Capture the cell that displays the provided text and extract its (x, y) central coordinate. 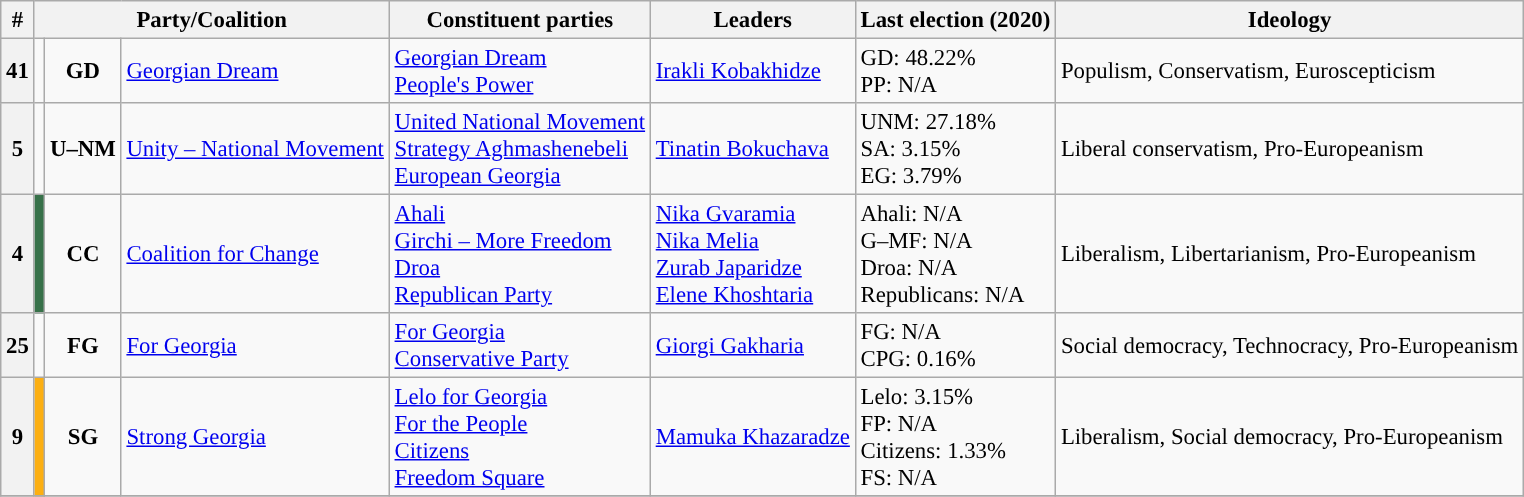
Lelo for GeorgiaFor the PeopleCitizensFreedom Square (520, 438)
Giorgi Gakharia (752, 346)
FG (83, 346)
Georgian Dream (255, 72)
UNM: 27.18%SA: 3.15%EG: 3.79% (955, 149)
Georgian DreamPeople's Power (520, 72)
Tinatin Bokuchava (752, 149)
Liberal conservatism, Pro-Europeanism (1290, 149)
Unity – National Movement (255, 149)
9 (18, 438)
FG: N/ACPG: 0.16% (955, 346)
Constituent parties (520, 20)
Liberalism, Social democracy, Pro-Europeanism (1290, 438)
U–NM (83, 149)
Liberalism, Libertarianism, Pro-Europeanism (1290, 254)
Coalition for Change (255, 254)
For GeorgiaConservative Party (520, 346)
GD (83, 72)
Mamuka Khazaradze (752, 438)
CC (83, 254)
Last election (2020) (955, 20)
SG (83, 438)
Leaders (752, 20)
Party/Coalition (212, 20)
Strong Georgia (255, 438)
4 (18, 254)
# (18, 20)
Ideology (1290, 20)
41 (18, 72)
25 (18, 346)
5 (18, 149)
Lelo: 3.15%FP: N/ACitizens: 1.33%FS: N/A (955, 438)
United National MovementStrategy AghmashenebeliEuropean Georgia (520, 149)
Populism, Conservatism, Euroscepticism (1290, 72)
Ahali: N/AG–MF: N/ADroa: N/ARepublicans: N/A (955, 254)
For Georgia (255, 346)
Nika GvaramiaNika MeliaZurab JaparidzeElene Khoshtaria (752, 254)
GD: 48.22%PP: N/A (955, 72)
AhaliGirchi – More FreedomDroaRepublican Party (520, 254)
Irakli Kobakhidze (752, 72)
Social democracy, Technocracy, Pro-Europeanism (1290, 346)
